Pinpoint the cell where the given text exists, returning its (X, Y) midpoint coordinate. 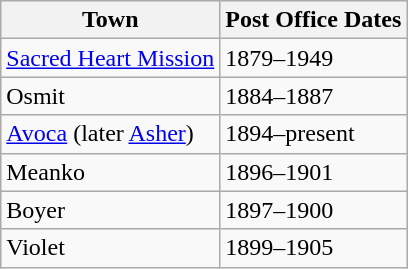
Avoca (later Asher) (110, 134)
1884–1887 (314, 96)
Town (110, 20)
Meanko (110, 172)
Violet (110, 248)
1879–1949 (314, 58)
Boyer (110, 210)
Osmit (110, 96)
1899–1905 (314, 248)
1896–1901 (314, 172)
Post Office Dates (314, 20)
Sacred Heart Mission (110, 58)
1897–1900 (314, 210)
1894–present (314, 134)
